Return the [x, y] coordinate for the center point of the cell that contains the specified text.  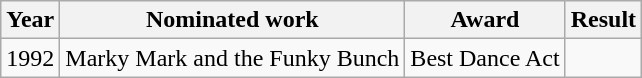
Marky Mark and the Funky Bunch [232, 58]
Award [485, 20]
Nominated work [232, 20]
Year [30, 20]
Result [603, 20]
Best Dance Act [485, 58]
1992 [30, 58]
